Output the (x, y) coordinate of the center of the cell containing the given text.  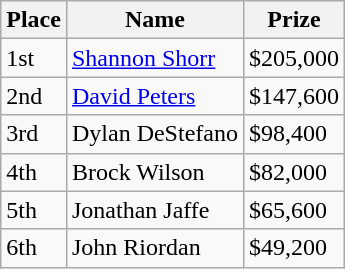
Jonathan Jaffe (154, 210)
Dylan DeStefano (154, 134)
David Peters (154, 96)
Shannon Shorr (154, 58)
John Riordan (154, 248)
$49,200 (294, 248)
3rd (34, 134)
$147,600 (294, 96)
6th (34, 248)
$205,000 (294, 58)
5th (34, 210)
Place (34, 20)
$98,400 (294, 134)
1st (34, 58)
Name (154, 20)
$82,000 (294, 172)
2nd (34, 96)
4th (34, 172)
Prize (294, 20)
$65,600 (294, 210)
Brock Wilson (154, 172)
